Capture the cell that displays the provided text and extract its (x, y) central coordinate. 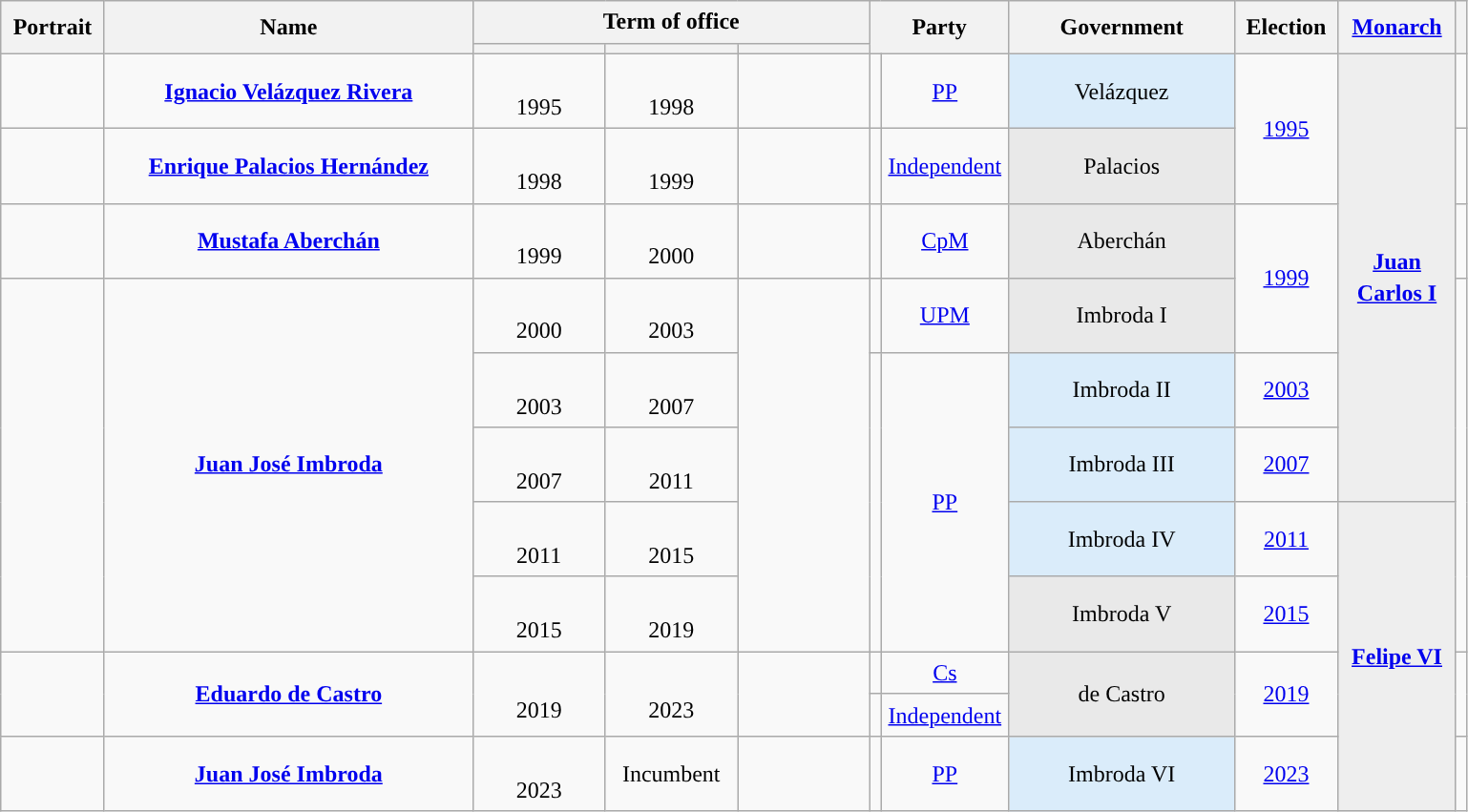
Palacios (1122, 166)
Government (1122, 28)
Incumbent (672, 774)
Election (1287, 28)
Felipe VI (1397, 656)
Enrique Palacios Hernández (288, 166)
Ignacio Velázquez Rivera (288, 91)
Portrait (53, 28)
Juan Carlos I (1397, 278)
Imbroda VI (1122, 774)
Imbroda I (1122, 315)
Name (288, 28)
Velázquez (1122, 91)
Mustafa Aberchán (288, 240)
Party (939, 28)
Imbroda III (1122, 465)
Imbroda IV (1122, 539)
Cs (945, 674)
Imbroda II (1122, 390)
Imbroda V (1122, 614)
de Castro (1122, 695)
Eduardo de Castro (288, 695)
Aberchán (1122, 240)
UPM (945, 315)
Monarch (1397, 28)
Term of office (671, 23)
CpM (945, 240)
